For the text-containing cell, return its midpoint in [X, Y] coordinate format. 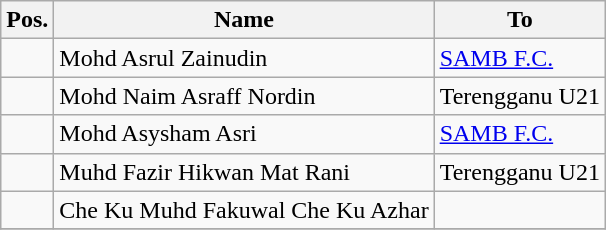
Mohd Naim Asraff Nordin [244, 96]
Che Ku Muhd Fakuwal Che Ku Azhar [244, 210]
Name [244, 20]
Muhd Fazir Hikwan Mat Rani [244, 172]
Pos. [28, 20]
Mohd Asysham Asri [244, 134]
To [520, 20]
Mohd Asrul Zainudin [244, 58]
